Pinpoint the cell where the given text exists, returning its [X, Y] midpoint coordinate. 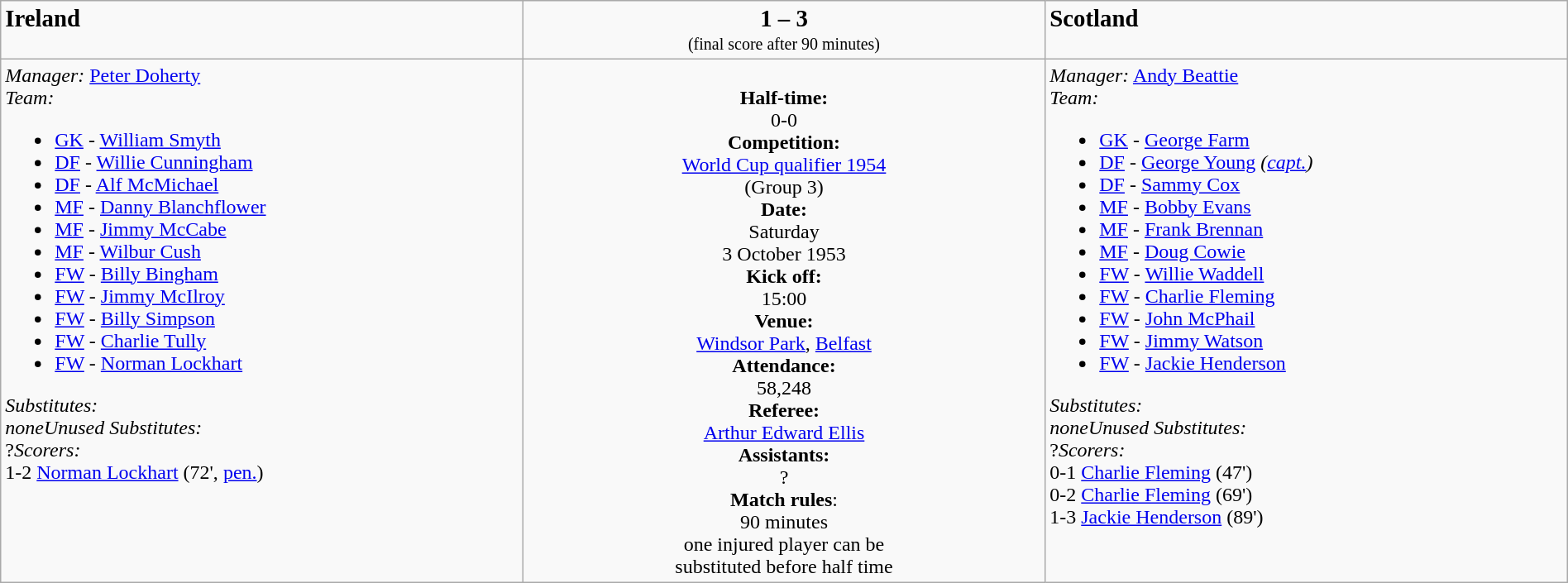
1 – 3(final score after 90 minutes) [784, 30]
Ireland [262, 30]
Scotland [1307, 30]
